Return the (x, y) coordinate for the center point of the cell that contains the specified text.  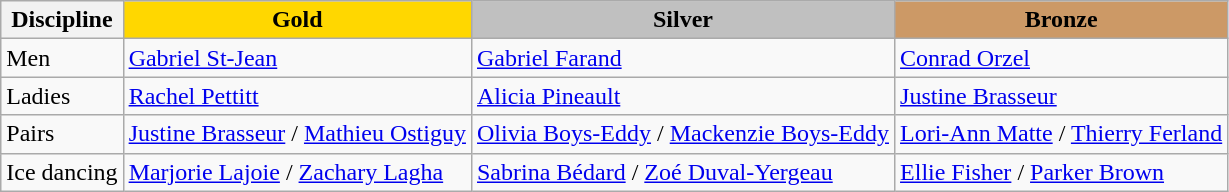
Olivia Boys-Eddy / Mackenzie Boys-Eddy (682, 134)
Men (62, 58)
Gabriel St-Jean (297, 58)
Ice dancing (62, 172)
Ladies (62, 96)
Alicia Pineault (682, 96)
Gold (297, 20)
Pairs (62, 134)
Justine Brasseur (1062, 96)
Silver (682, 20)
Rachel Pettitt (297, 96)
Sabrina Bédard / Zoé Duval-Yergeau (682, 172)
Bronze (1062, 20)
Justine Brasseur / Mathieu Ostiguy (297, 134)
Lori-Ann Matte / Thierry Ferland (1062, 134)
Discipline (62, 20)
Gabriel Farand (682, 58)
Marjorie Lajoie / Zachary Lagha (297, 172)
Conrad Orzel (1062, 58)
Ellie Fisher / Parker Brown (1062, 172)
